Identify which cell holds the provided text, then report its (x, y) central coordinate. 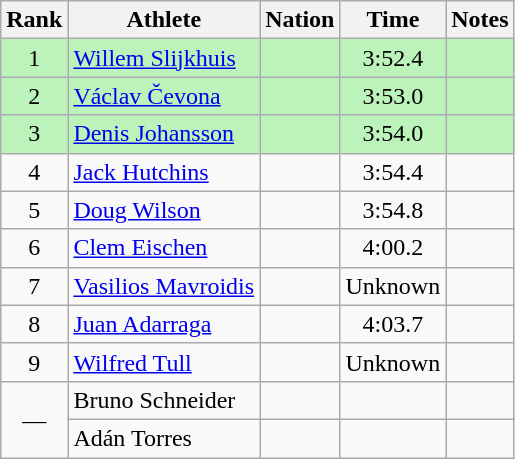
Athlete (164, 20)
Clem Eischen (164, 248)
6 (34, 248)
Time (393, 20)
8 (34, 324)
3:52.4 (393, 58)
3 (34, 134)
Bruno Schneider (164, 400)
3:53.0 (393, 96)
Jack Hutchins (164, 172)
1 (34, 58)
Juan Adarraga (164, 324)
Wilfred Tull (164, 362)
Rank (34, 20)
5 (34, 210)
— (34, 419)
Nation (300, 20)
Doug Wilson (164, 210)
Vasilios Mavroidis (164, 286)
3:54.8 (393, 210)
3:54.4 (393, 172)
Notes (480, 20)
4:00.2 (393, 248)
2 (34, 96)
4:03.7 (393, 324)
Willem Slijkhuis (164, 58)
9 (34, 362)
7 (34, 286)
Denis Johansson (164, 134)
Václav Čevona (164, 96)
Adán Torres (164, 438)
3:54.0 (393, 134)
4 (34, 172)
